Return the (X, Y) coordinate for the center point of the cell that contains the specified text.  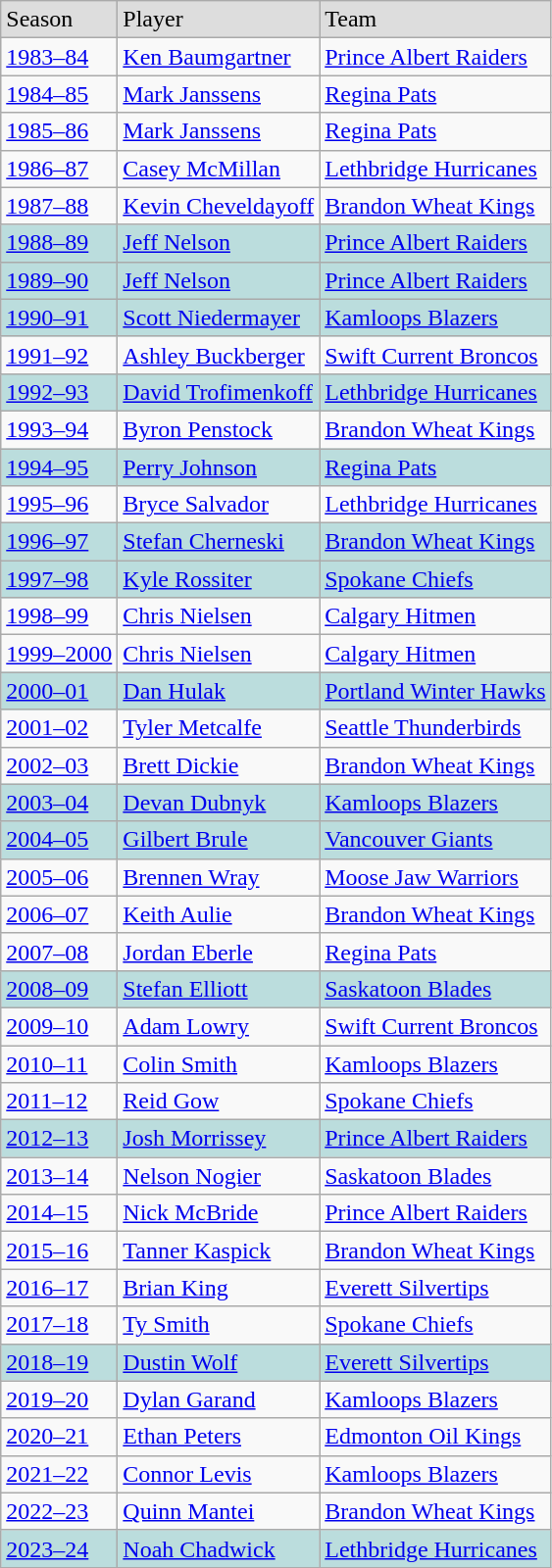
Byron Penstock (219, 429)
Season (59, 20)
1992–93 (59, 392)
Jordan Eberle (219, 952)
Noah Chadwick (219, 1548)
Stefan Cherneski (219, 542)
1994–95 (59, 467)
Gilbert Brule (219, 840)
2012–13 (59, 1139)
Nelson Nogier (219, 1176)
Brian King (219, 1288)
Josh Morrissey (219, 1139)
Ashley Buckberger (219, 355)
2004–05 (59, 840)
1997–98 (59, 579)
2002–03 (59, 765)
Moose Jaw Warriors (435, 877)
1984–85 (59, 94)
Reid Gow (219, 1102)
Ken Baumgartner (219, 57)
Brennen Wray (219, 877)
1999–2000 (59, 654)
Perry Johnson (219, 467)
Edmonton Oil Kings (435, 1437)
Colin Smith (219, 1063)
Casey McMillan (219, 169)
Vancouver Giants (435, 840)
2009–10 (59, 1026)
Ethan Peters (219, 1437)
2011–12 (59, 1102)
Dylan Garand (219, 1399)
1993–94 (59, 429)
2020–21 (59, 1437)
2016–17 (59, 1288)
2015–16 (59, 1250)
1987–88 (59, 206)
2007–08 (59, 952)
2019–20 (59, 1399)
1991–92 (59, 355)
1983–84 (59, 57)
2023–24 (59, 1548)
Kyle Rossiter (219, 579)
Portland Winter Hawks (435, 691)
Team (435, 20)
2008–09 (59, 989)
Stefan Elliott (219, 989)
1986–87 (59, 169)
Bryce Salvador (219, 505)
Tanner Kaspick (219, 1250)
2003–04 (59, 803)
Scott Niedermayer (219, 318)
2021–22 (59, 1474)
Player (219, 20)
1985–86 (59, 131)
2022–23 (59, 1511)
1989–90 (59, 280)
Keith Aulie (219, 914)
2000–01 (59, 691)
1996–97 (59, 542)
Dan Hulak (219, 691)
1998–99 (59, 616)
Brett Dickie (219, 765)
2014–15 (59, 1213)
Connor Levis (219, 1474)
2001–02 (59, 728)
Adam Lowry (219, 1026)
Seattle Thunderbirds (435, 728)
Dustin Wolf (219, 1362)
2018–19 (59, 1362)
Ty Smith (219, 1325)
Quinn Mantei (219, 1511)
Nick McBride (219, 1213)
1995–96 (59, 505)
2017–18 (59, 1325)
2013–14 (59, 1176)
2010–11 (59, 1063)
1990–91 (59, 318)
Devan Dubnyk (219, 803)
Kevin Cheveldayoff (219, 206)
2006–07 (59, 914)
David Trofimenkoff (219, 392)
Tyler Metcalfe (219, 728)
1988–89 (59, 243)
2005–06 (59, 877)
